Extract the (X, Y) coordinate from the center of the cell holding the provided text.  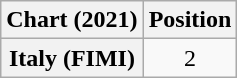
2 (190, 58)
Position (190, 20)
Chart (2021) (72, 20)
Italy (FIMI) (72, 58)
